From the cell containing the given text, extract its center point as (X, Y) coordinate. 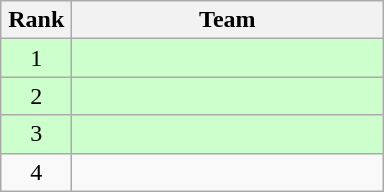
Rank (36, 20)
Team (228, 20)
2 (36, 96)
1 (36, 58)
4 (36, 172)
3 (36, 134)
